Detect which cell encompasses the target text, then output its (X, Y) center coordinate. 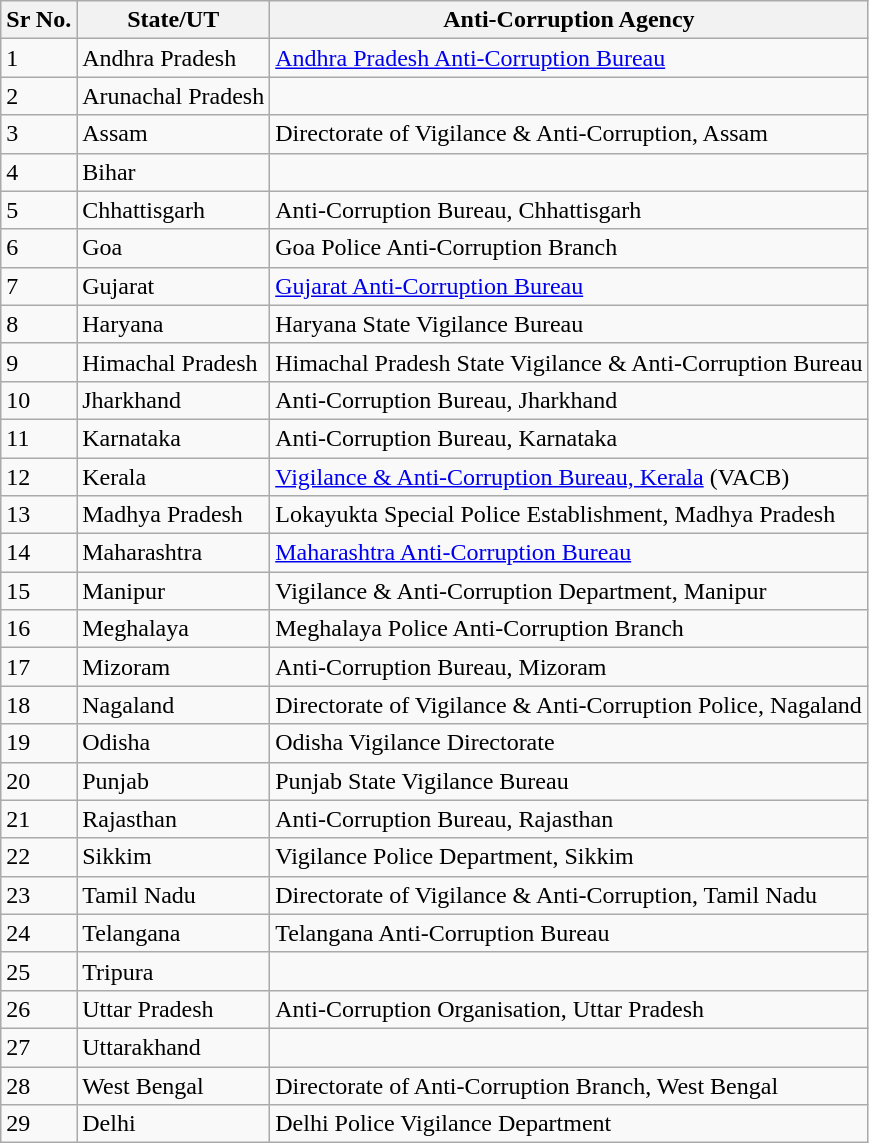
24 (39, 933)
14 (39, 553)
Directorate of Vigilance & Anti-Corruption Police, Nagaland (569, 705)
Goa Police Anti-Corruption Branch (569, 248)
Lokayukta Special Police Establishment, Madhya Pradesh (569, 515)
18 (39, 705)
22 (39, 857)
Bihar (174, 172)
Meghalaya (174, 629)
Delhi (174, 1124)
Gujarat Anti-Corruption Bureau (569, 286)
8 (39, 324)
6 (39, 248)
Directorate of Vigilance & Anti-Corruption, Assam (569, 134)
19 (39, 743)
Delhi Police Vigilance Department (569, 1124)
Maharashtra (174, 553)
Chhattisgarh (174, 210)
28 (39, 1085)
West Bengal (174, 1085)
2 (39, 96)
Karnataka (174, 438)
Manipur (174, 591)
Kerala (174, 477)
23 (39, 895)
21 (39, 819)
11 (39, 438)
5 (39, 210)
Sr No. (39, 20)
Maharashtra Anti-Corruption Bureau (569, 553)
Meghalaya Police Anti-Corruption Branch (569, 629)
Himachal Pradesh State Vigilance & Anti-Corruption Bureau (569, 362)
Tamil Nadu (174, 895)
Directorate of Vigilance & Anti-Corruption, Tamil Nadu (569, 895)
Anti-Corruption Bureau, Rajasthan (569, 819)
Anti-Corruption Bureau, Karnataka (569, 438)
Vigilance & Anti-Corruption Department, Manipur (569, 591)
17 (39, 667)
Haryana (174, 324)
Madhya Pradesh (174, 515)
Vigilance Police Department, Sikkim (569, 857)
3 (39, 134)
Anti-Corruption Agency (569, 20)
Arunachal Pradesh (174, 96)
Jharkhand (174, 400)
Gujarat (174, 286)
Uttar Pradesh (174, 1009)
9 (39, 362)
Anti-Corruption Bureau, Jharkhand (569, 400)
15 (39, 591)
Tripura (174, 971)
Sikkim (174, 857)
Punjab State Vigilance Bureau (569, 781)
4 (39, 172)
Nagaland (174, 705)
Himachal Pradesh (174, 362)
12 (39, 477)
Rajasthan (174, 819)
Uttarakhand (174, 1047)
Telangana (174, 933)
Anti-Corruption Bureau, Chhattisgarh (569, 210)
26 (39, 1009)
Odisha Vigilance Directorate (569, 743)
Punjab (174, 781)
29 (39, 1124)
Andhra Pradesh Anti-Corruption Bureau (569, 58)
Directorate of Anti-Corruption Branch, West Bengal (569, 1085)
Assam (174, 134)
State/UT (174, 20)
25 (39, 971)
Telangana Anti-Corruption Bureau (569, 933)
Vigilance & Anti-Corruption Bureau, Kerala (VACB) (569, 477)
1 (39, 58)
Mizoram (174, 667)
20 (39, 781)
Haryana State Vigilance Bureau (569, 324)
Andhra Pradesh (174, 58)
27 (39, 1047)
7 (39, 286)
Anti-Corruption Bureau, Mizoram (569, 667)
10 (39, 400)
Anti-Corruption Organisation, Uttar Pradesh (569, 1009)
Goa (174, 248)
13 (39, 515)
Odisha (174, 743)
16 (39, 629)
